Search for the cell housing the specified text and yield its (X, Y) center coordinate. 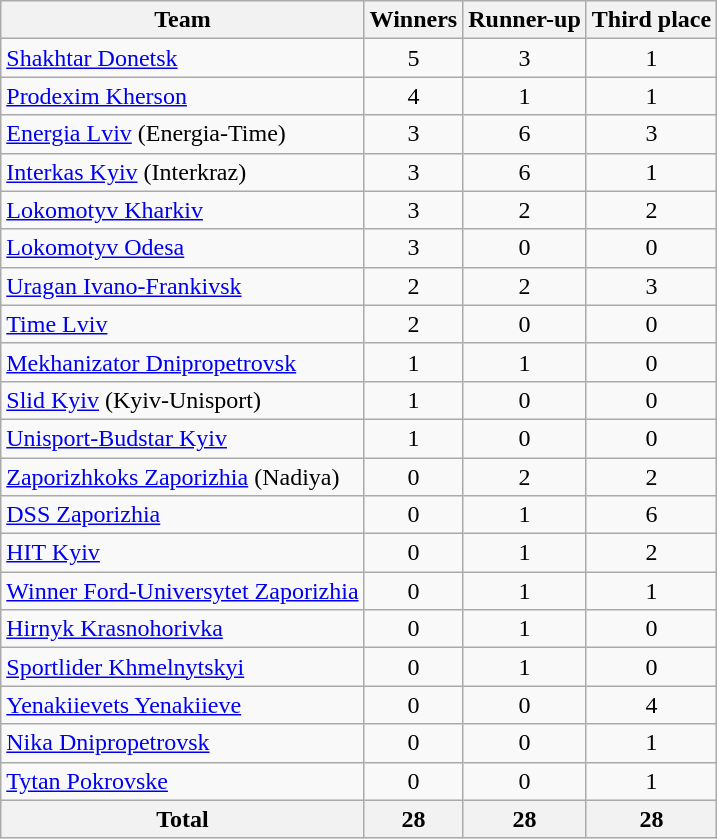
Runner-up (525, 20)
Total (182, 819)
Nika Dnipropetrovsk (182, 743)
Yenakiievets Yenakiieve (182, 705)
DSS Zaporizhia (182, 515)
Zaporizhkoks Zaporizhia (Nadiya) (182, 477)
Prodexim Kherson (182, 96)
Tytan Pokrovske (182, 781)
Unisport-Budstar Kyiv (182, 438)
Mekhanizator Dnipropetrovsk (182, 362)
Team (182, 20)
Winner Ford-Universytet Zaporizhia (182, 591)
Winners (414, 20)
Slid Kyiv (Kyiv-Unisport) (182, 400)
Time Lviv (182, 324)
Energia Lviv (Energia-Time) (182, 134)
Sportlider Khmelnytskyi (182, 667)
Shakhtar Donetsk (182, 58)
Lokomotyv Odesa (182, 248)
5 (414, 58)
HIT Kyiv (182, 553)
Lokomotyv Kharkiv (182, 210)
Third place (651, 20)
Interkas Kyiv (Interkraz) (182, 172)
Hirnyk Krasnohorivka (182, 629)
Uragan Ivano-Frankivsk (182, 286)
